Capture the cell that displays the provided text and extract its [x, y] central coordinate. 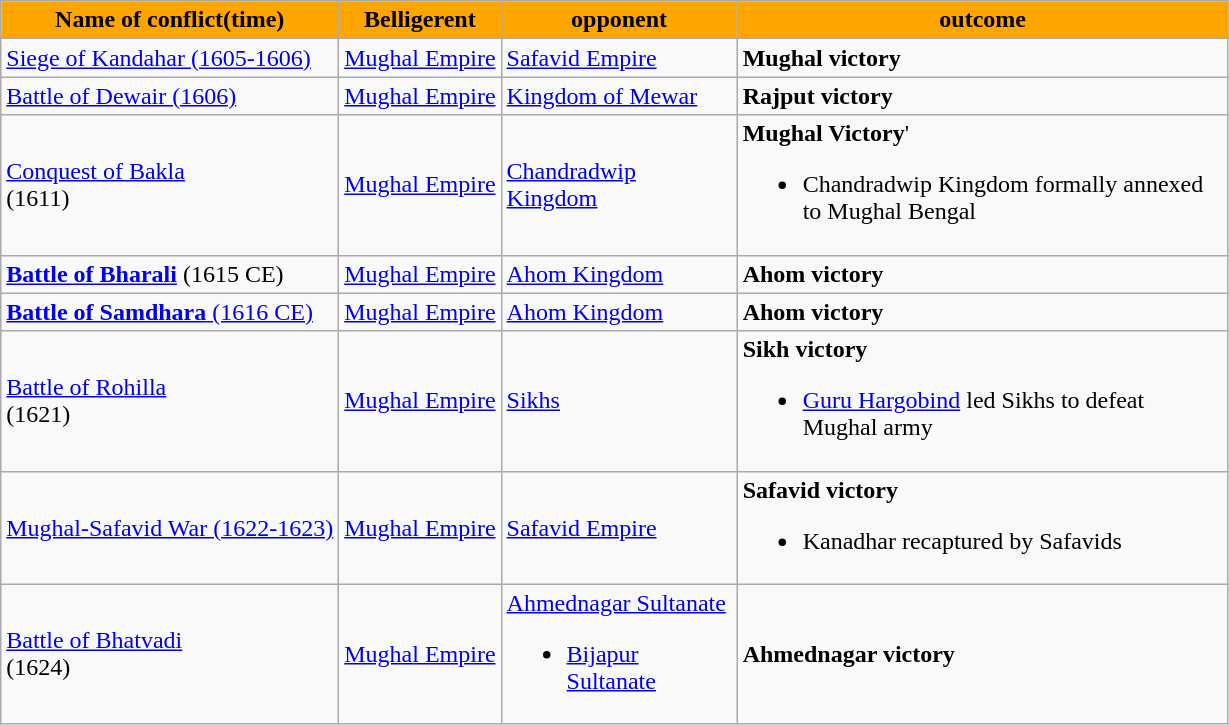
Sikhs [619, 401]
Ahmednagar SultanateBijapur Sultanate [619, 654]
outcome [982, 20]
Belligerent [420, 20]
Safavid victoryKanadhar recaptured by Safavids [982, 528]
Name of conflict(time) [170, 20]
Chandradwip Kingdom [619, 185]
Siege of Kandahar (1605-1606) [170, 58]
Mughal-Safavid War (1622-1623) [170, 528]
Conquest of Bakla(1611) [170, 185]
Sikh victoryGuru Hargobind led Sikhs to defeat Mughal army [982, 401]
Battle of Rohilla(1621) [170, 401]
Ahmednagar victory [982, 654]
Mughal Victory'Chandradwip Kingdom formally annexed to Mughal Bengal [982, 185]
Battle of Dewair (1606) [170, 96]
Battle of Samdhara (1616 CE) [170, 312]
Kingdom of Mewar [619, 96]
Mughal victory [982, 58]
opponent [619, 20]
Battle of Bhatvadi(1624) [170, 654]
Rajput victory [982, 96]
Battle of Bharali (1615 CE) [170, 274]
